Identify which cell holds the provided text, then report its [X, Y] central coordinate. 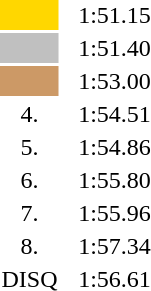
5. [30, 147]
8. [30, 246]
6. [30, 180]
4. [30, 114]
7. [30, 213]
